Detect which cell encompasses the target text, then output its (X, Y) center coordinate. 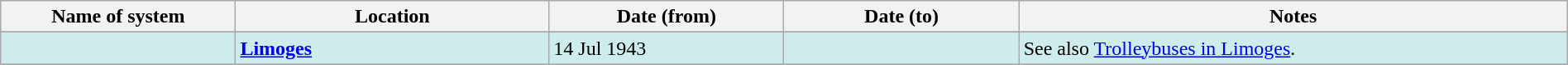
Notes (1293, 17)
Name of system (118, 17)
Date (from) (667, 17)
Limoges (392, 48)
14 Jul 1943 (667, 48)
See also Trolleybuses in Limoges. (1293, 48)
Location (392, 17)
Date (to) (901, 17)
